Search for the cell housing the specified text and yield its [x, y] center coordinate. 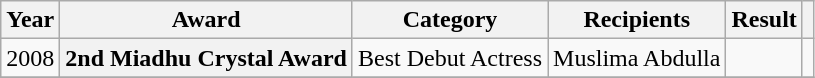
Recipients [637, 20]
Result [764, 20]
Category [450, 20]
2nd Miadhu Crystal Award [206, 58]
Year [30, 20]
Muslima Abdulla [637, 58]
Award [206, 20]
Best Debut Actress [450, 58]
2008 [30, 58]
